Return [X, Y] of the center of cell containing provided text 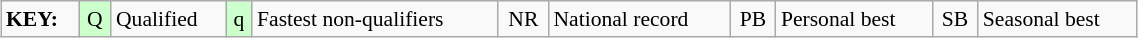
NR [523, 19]
Q [95, 19]
SB [955, 19]
Qualified [168, 19]
National record [639, 19]
PB [753, 19]
q [239, 19]
Fastest non-qualifiers [375, 19]
Seasonal best [1058, 19]
KEY: [40, 19]
Personal best [854, 19]
